Determine the (X, Y) coordinate at the center of the cell enclosing the given text.  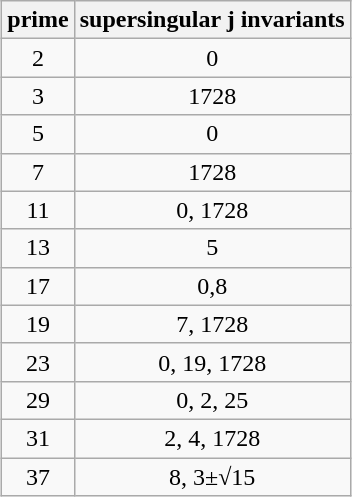
17 (38, 286)
19 (38, 324)
0, 1728 (212, 210)
2 (38, 58)
7 (38, 172)
supersingular j invariants (212, 20)
23 (38, 362)
37 (38, 477)
11 (38, 210)
2, 4, 1728 (212, 438)
0, 2, 25 (212, 400)
13 (38, 248)
3 (38, 96)
prime (38, 20)
8, 3±√15 (212, 477)
0,8 (212, 286)
0, 19, 1728 (212, 362)
29 (38, 400)
31 (38, 438)
7, 1728 (212, 324)
